Return the (x, y) coordinate for the center point of the cell that contains the specified text.  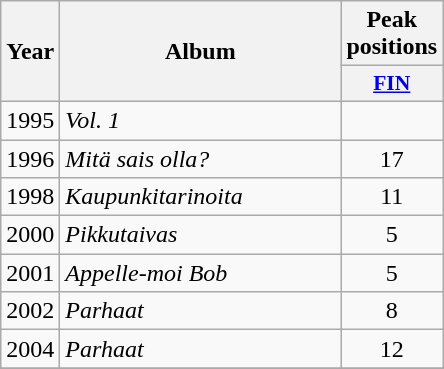
Peak positions (392, 34)
FIN (392, 84)
Album (200, 52)
1998 (30, 197)
1996 (30, 159)
2000 (30, 235)
17 (392, 159)
2004 (30, 349)
8 (392, 311)
2002 (30, 311)
12 (392, 349)
Appelle-moi Bob (200, 273)
2001 (30, 273)
Vol. 1 (200, 120)
1995 (30, 120)
Pikkutaivas (200, 235)
Year (30, 52)
Kaupunkitarinoita (200, 197)
Mitä sais olla? (200, 159)
11 (392, 197)
